Identify which cell holds the provided text, then report its (X, Y) central coordinate. 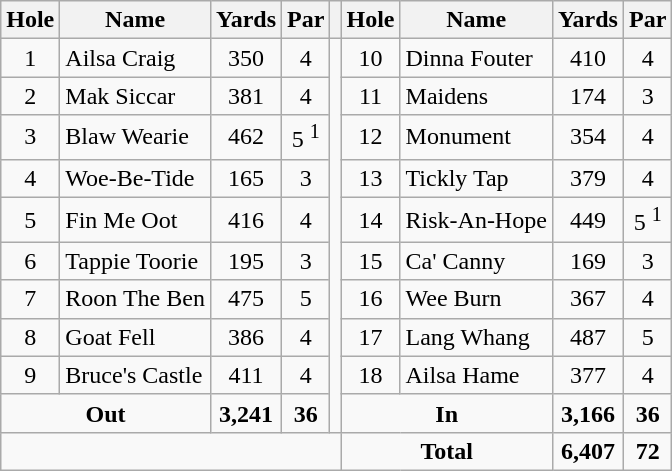
3,166 (588, 413)
Out (106, 413)
Tickly Tap (476, 178)
354 (588, 138)
72 (647, 451)
Ailsa Hame (476, 375)
Woe-Be-Tide (136, 178)
410 (588, 58)
350 (246, 58)
169 (588, 261)
16 (370, 299)
1 (30, 58)
Fin Me Oot (136, 220)
2 (30, 96)
195 (246, 261)
Risk-An-Hope (476, 220)
14 (370, 220)
Dinna Fouter (476, 58)
6 (30, 261)
In (446, 413)
18 (370, 375)
165 (246, 178)
Lang Whang (476, 337)
Goat Fell (136, 337)
Mak Siccar (136, 96)
9 (30, 375)
449 (588, 220)
7 (30, 299)
15 (370, 261)
381 (246, 96)
411 (246, 375)
Roon The Ben (136, 299)
487 (588, 337)
416 (246, 220)
3,241 (246, 413)
Monument (476, 138)
Blaw Wearie (136, 138)
11 (370, 96)
12 (370, 138)
Tappie Toorie (136, 261)
367 (588, 299)
386 (246, 337)
379 (588, 178)
Wee Burn (476, 299)
Maidens (476, 96)
8 (30, 337)
17 (370, 337)
462 (246, 138)
377 (588, 375)
6,407 (588, 451)
Total (446, 451)
13 (370, 178)
475 (246, 299)
174 (588, 96)
Ca' Canny (476, 261)
Bruce's Castle (136, 375)
Ailsa Craig (136, 58)
10 (370, 58)
